Determine the [x, y] coordinate at the center of the cell enclosing the given text.  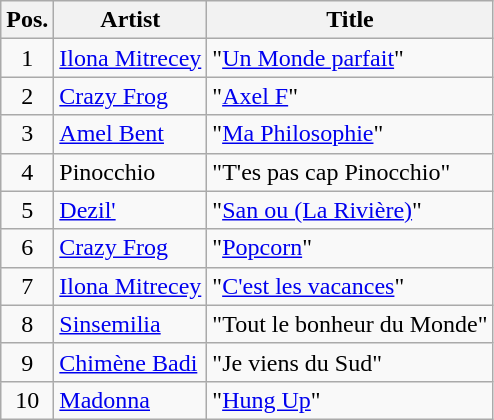
4 [28, 172]
Sinsemilia [130, 324]
2 [28, 96]
Title [350, 20]
Chimène Badi [130, 362]
9 [28, 362]
"C'est les vacances" [350, 286]
"Tout le bonheur du Monde" [350, 324]
Madonna [130, 400]
Amel Bent [130, 134]
1 [28, 58]
"Un Monde parfait" [350, 58]
"Ma Philosophie" [350, 134]
5 [28, 210]
Pinocchio [130, 172]
Artist [130, 20]
10 [28, 400]
"Je viens du Sud" [350, 362]
7 [28, 286]
8 [28, 324]
"San ou (La Rivière)" [350, 210]
"Hung Up" [350, 400]
Dezil' [130, 210]
6 [28, 248]
"T'es pas cap Pinocchio" [350, 172]
"Popcorn" [350, 248]
"Axel F" [350, 96]
3 [28, 134]
Pos. [28, 20]
